Scan for the cell matching the given text and deliver its (x, y) coordinate at center. 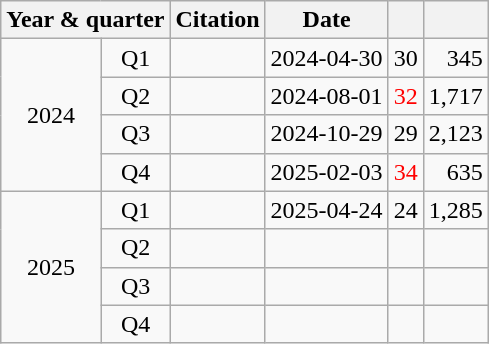
2025-02-03 (326, 172)
2025 (51, 267)
2024 (51, 115)
Citation (218, 20)
345 (456, 58)
2,123 (456, 134)
2024-04-30 (326, 58)
2025-04-24 (326, 210)
635 (456, 172)
1,717 (456, 96)
1,285 (456, 210)
Year & quarter (86, 20)
32 (406, 96)
29 (406, 134)
34 (406, 172)
2024-10-29 (326, 134)
24 (406, 210)
30 (406, 58)
2024-08-01 (326, 96)
Date (326, 20)
